Search for the cell housing the specified text and yield its [x, y] center coordinate. 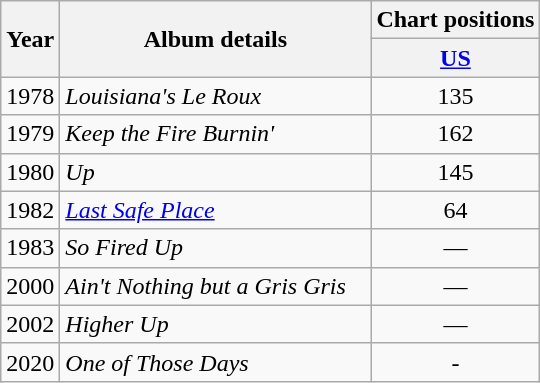
Album details [216, 39]
Chart positions [456, 20]
2000 [30, 286]
US [456, 58]
Keep the Fire Burnin' [216, 134]
Last Safe Place [216, 210]
64 [456, 210]
162 [456, 134]
1980 [30, 172]
1983 [30, 248]
- [456, 362]
Louisiana's Le Roux [216, 96]
One of Those Days [216, 362]
2002 [30, 324]
145 [456, 172]
1979 [30, 134]
1982 [30, 210]
1978 [30, 96]
Higher Up [216, 324]
Year [30, 39]
Up [216, 172]
So Fired Up [216, 248]
135 [456, 96]
Ain't Nothing but a Gris Gris [216, 286]
2020 [30, 362]
